Capture the cell that displays the provided text and extract its (X, Y) central coordinate. 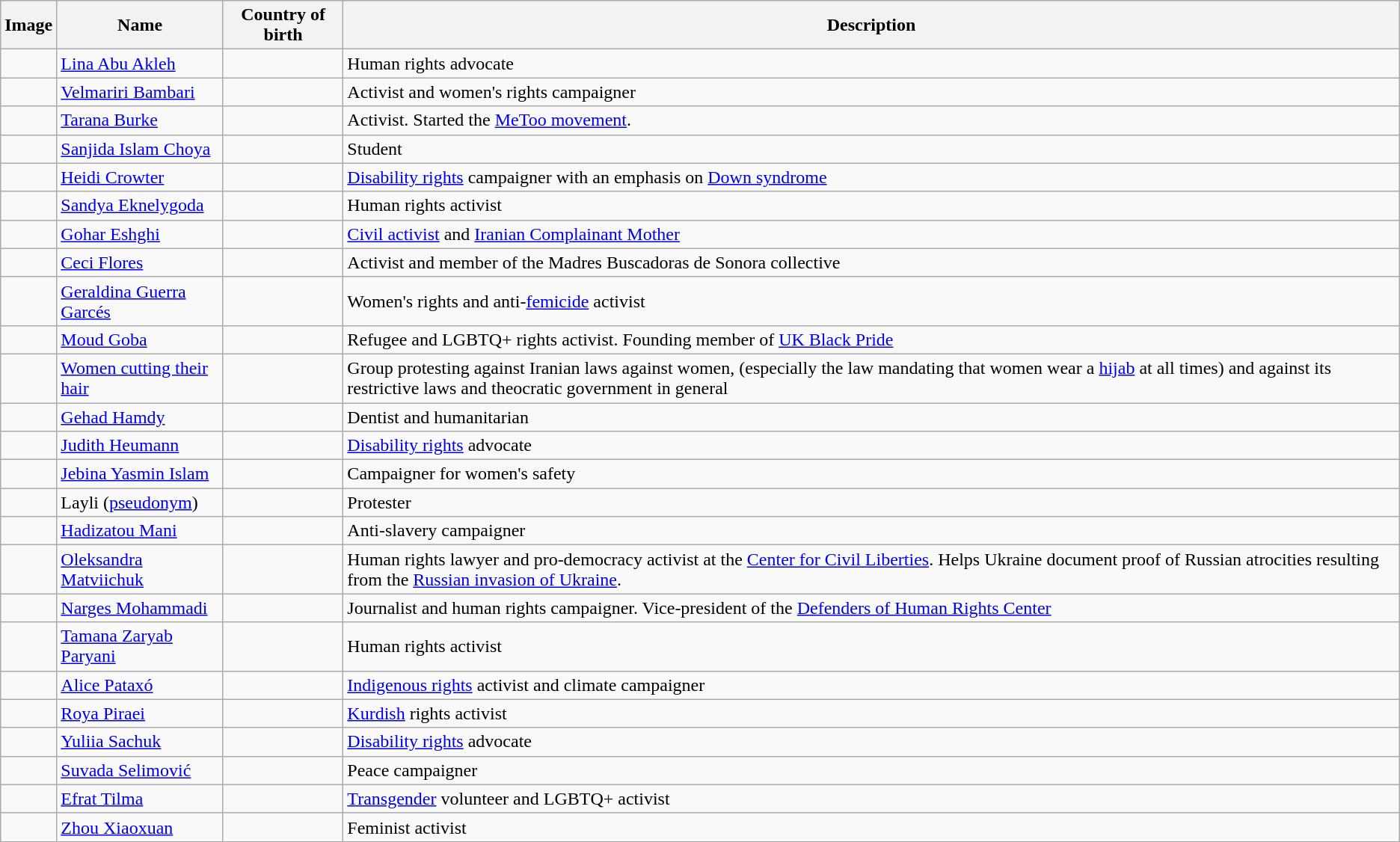
Transgender volunteer and LGBTQ+ activist (871, 799)
Campaigner for women's safety (871, 474)
Student (871, 149)
Moud Goba (140, 339)
Gehad Hamdy (140, 417)
Dentist and humanitarian (871, 417)
Feminist activist (871, 827)
Women cutting their hair (140, 378)
Suvada Selimović (140, 770)
Heidi Crowter (140, 177)
Zhou Xiaoxuan (140, 827)
Civil activist and Iranian Complainant Mother (871, 234)
Kurdish rights activist (871, 713)
Lina Abu Akleh (140, 64)
Judith Heumann (140, 446)
Name (140, 25)
Narges Mohammadi (140, 608)
Roya Piraei (140, 713)
Tamana Zaryab Paryani (140, 646)
Yuliia Sachuk (140, 742)
Alice Pataxó (140, 685)
Peace campaigner (871, 770)
Efrat Tilma (140, 799)
Image (28, 25)
Layli (pseudonym) (140, 503)
Sandya Eknelygoda (140, 206)
Indigenous rights activist and climate campaigner (871, 685)
Sanjida Islam Choya (140, 149)
Human rights advocate (871, 64)
Women's rights and anti-femicide activist (871, 301)
Tarana Burke (140, 120)
Disability rights campaigner with an emphasis on Down syndrome (871, 177)
Description (871, 25)
Activist and member of the Madres Buscadoras de Sonora collective (871, 262)
Oleksandra Matviichuk (140, 570)
Country of birth (283, 25)
Ceci Flores (140, 262)
Velmariri Bambari (140, 92)
Protester (871, 503)
Gohar Eshghi (140, 234)
Refugee and LGBTQ+ rights activist. Founding member of UK Black Pride (871, 339)
Anti-slavery campaigner (871, 531)
Hadizatou Mani (140, 531)
Geraldina Guerra Garcés (140, 301)
Activist. Started the MeToo movement. (871, 120)
Activist and women's rights campaigner (871, 92)
Journalist and human rights campaigner. Vice-president of the Defenders of Human Rights Center (871, 608)
Jebina Yasmin Islam (140, 474)
